Find where the given text appears and provide that cell's center as (x, y) coordinate. 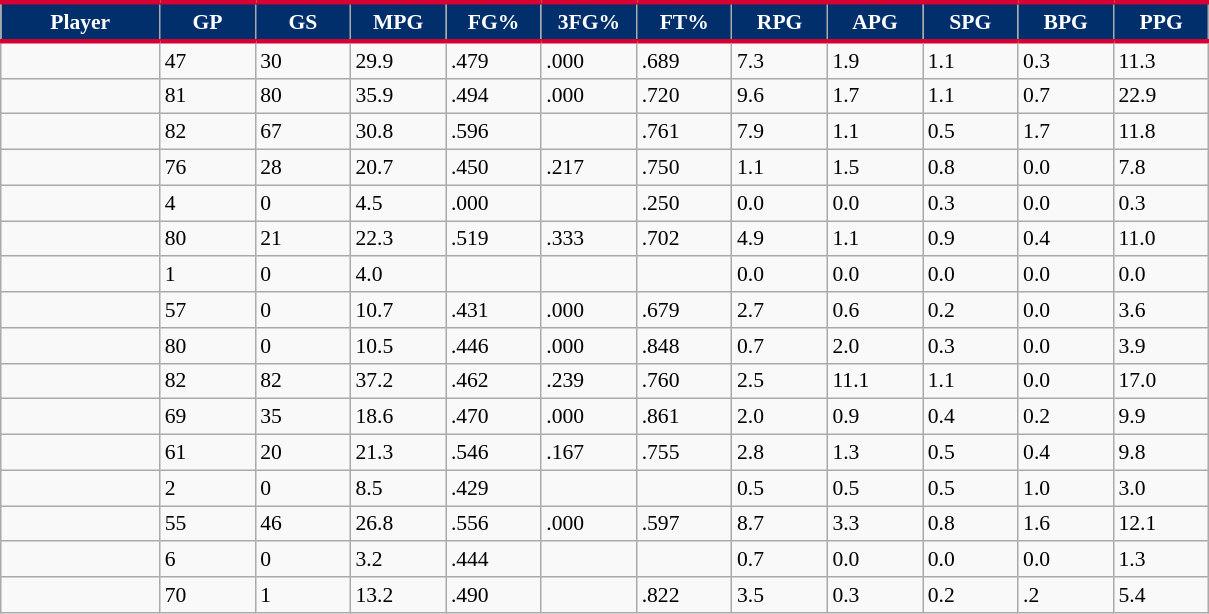
7.9 (780, 132)
7.8 (1161, 168)
.761 (684, 132)
Player (80, 22)
22.9 (1161, 96)
3.5 (780, 595)
BPG (1066, 22)
9.9 (1161, 417)
13.2 (398, 595)
2.7 (780, 310)
18.6 (398, 417)
.861 (684, 417)
GP (208, 22)
35 (302, 417)
4.9 (780, 239)
30.8 (398, 132)
.760 (684, 381)
.689 (684, 60)
.490 (494, 595)
21.3 (398, 453)
0.6 (874, 310)
2.5 (780, 381)
47 (208, 60)
2 (208, 488)
.702 (684, 239)
55 (208, 524)
30 (302, 60)
.750 (684, 168)
1.9 (874, 60)
11.1 (874, 381)
7.3 (780, 60)
29.9 (398, 60)
1.5 (874, 168)
11.0 (1161, 239)
.239 (588, 381)
2.8 (780, 453)
28 (302, 168)
9.6 (780, 96)
3.3 (874, 524)
.519 (494, 239)
81 (208, 96)
.546 (494, 453)
3.2 (398, 560)
.217 (588, 168)
46 (302, 524)
76 (208, 168)
.462 (494, 381)
69 (208, 417)
35.9 (398, 96)
1.6 (1066, 524)
6 (208, 560)
.167 (588, 453)
MPG (398, 22)
11.8 (1161, 132)
1.0 (1066, 488)
4.0 (398, 275)
11.3 (1161, 60)
.444 (494, 560)
20.7 (398, 168)
8.7 (780, 524)
4 (208, 203)
.450 (494, 168)
.822 (684, 595)
.2 (1066, 595)
.479 (494, 60)
.720 (684, 96)
21 (302, 239)
10.5 (398, 346)
5.4 (1161, 595)
.596 (494, 132)
67 (302, 132)
GS (302, 22)
SPG (970, 22)
3.0 (1161, 488)
3.9 (1161, 346)
9.8 (1161, 453)
8.5 (398, 488)
20 (302, 453)
3.6 (1161, 310)
PPG (1161, 22)
12.1 (1161, 524)
.250 (684, 203)
22.3 (398, 239)
.755 (684, 453)
RPG (780, 22)
.333 (588, 239)
.429 (494, 488)
.446 (494, 346)
26.8 (398, 524)
17.0 (1161, 381)
APG (874, 22)
.494 (494, 96)
57 (208, 310)
FG% (494, 22)
.597 (684, 524)
.848 (684, 346)
70 (208, 595)
37.2 (398, 381)
.470 (494, 417)
61 (208, 453)
FT% (684, 22)
4.5 (398, 203)
.431 (494, 310)
.679 (684, 310)
10.7 (398, 310)
3FG% (588, 22)
.556 (494, 524)
